Return the [X, Y] coordinate for the center point of the cell that contains the specified text.  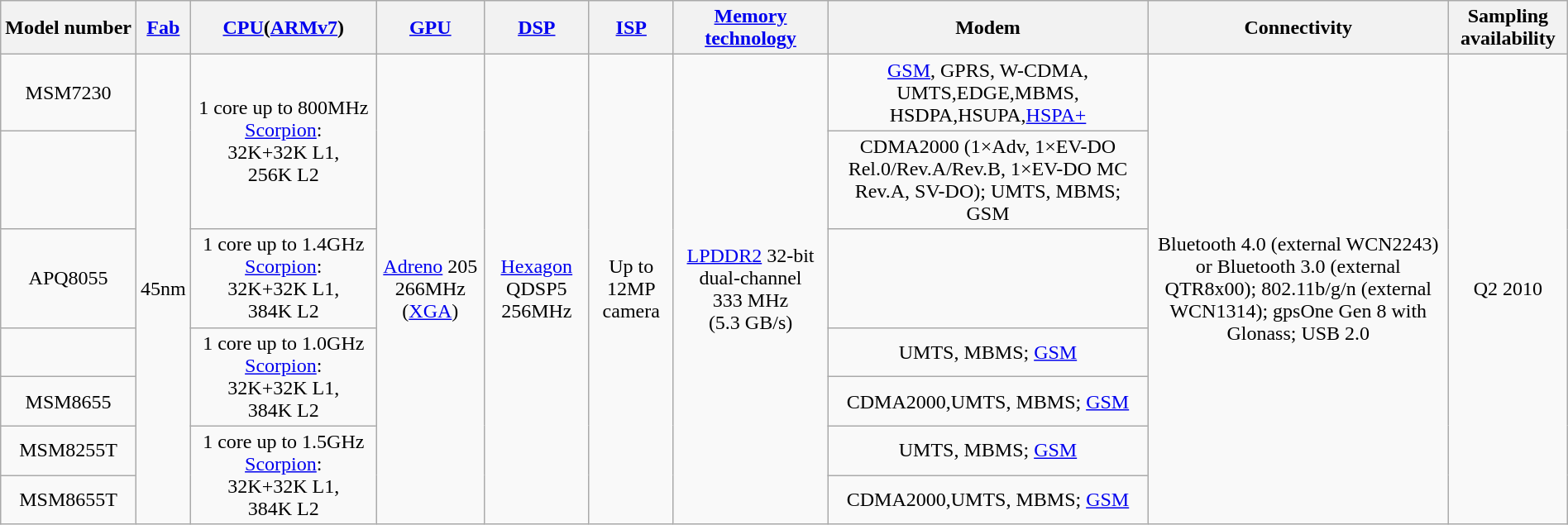
CPU(ARMv7) [283, 28]
Bluetooth 4.0 (external WCN2243) or Bluetooth 3.0 (external QTR8x00); 802.11b/g/n (external WCN1314); gpsOne Gen 8 with Glonass; USB 2.0 [1298, 289]
APQ8055 [69, 278]
Hexagon QDSP5 256MHz [536, 289]
Model number [69, 28]
DSP [536, 28]
MSM8655 [69, 402]
Sampling availability [1508, 28]
GPU [430, 28]
GSM, GPRS, W-CDMA, UMTS,EDGE,MBMS, HSDPA,HSUPA,HSPA+ [987, 93]
1 core up to 1.4GHz Scorpion: 32K+32K L1, 384K L2 [283, 278]
LPDDR2 32-bit dual-channel 333 MHz (5.3 GB/s) [751, 289]
Modem [987, 28]
1 core up to 1.0GHz Scorpion: 32K+32K L1, 384K L2 [283, 377]
45nm [163, 289]
MSM7230 [69, 93]
Adreno 205 266MHz (XGA) [430, 289]
1 core up to 1.5GHz Scorpion: 32K+32K L1, 384K L2 [283, 475]
CDMA2000 (1×Adv, 1×EV-DO Rel.0/Rev.A/Rev.B, 1×EV-DO MC Rev.A, SV-DO); UMTS, MBMS; GSM [987, 180]
Q2 2010 [1508, 289]
Fab [163, 28]
MSM8655T [69, 500]
Connectivity [1298, 28]
MSM8255T [69, 451]
Memory technology [751, 28]
ISP [631, 28]
1 core up to 800MHz Scorpion: 32K+32K L1, 256K L2 [283, 142]
Up to 12MP camera [631, 289]
